Output the (X, Y) coordinate of the center of the cell containing the given text.  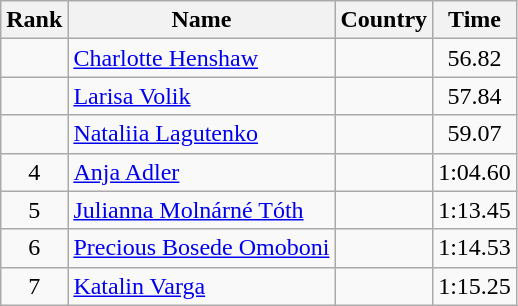
57.84 (475, 96)
5 (34, 210)
1:15.25 (475, 286)
59.07 (475, 134)
Julianna Molnárné Tóth (202, 210)
56.82 (475, 58)
Charlotte Henshaw (202, 58)
Larisa Volik (202, 96)
Name (202, 20)
Nataliia Lagutenko (202, 134)
Time (475, 20)
6 (34, 248)
Katalin Varga (202, 286)
Anja Adler (202, 172)
Rank (34, 20)
Precious Bosede Omoboni (202, 248)
1:13.45 (475, 210)
7 (34, 286)
4 (34, 172)
1:04.60 (475, 172)
Country (384, 20)
1:14.53 (475, 248)
